Pinpoint the cell where the given text exists, returning its (x, y) midpoint coordinate. 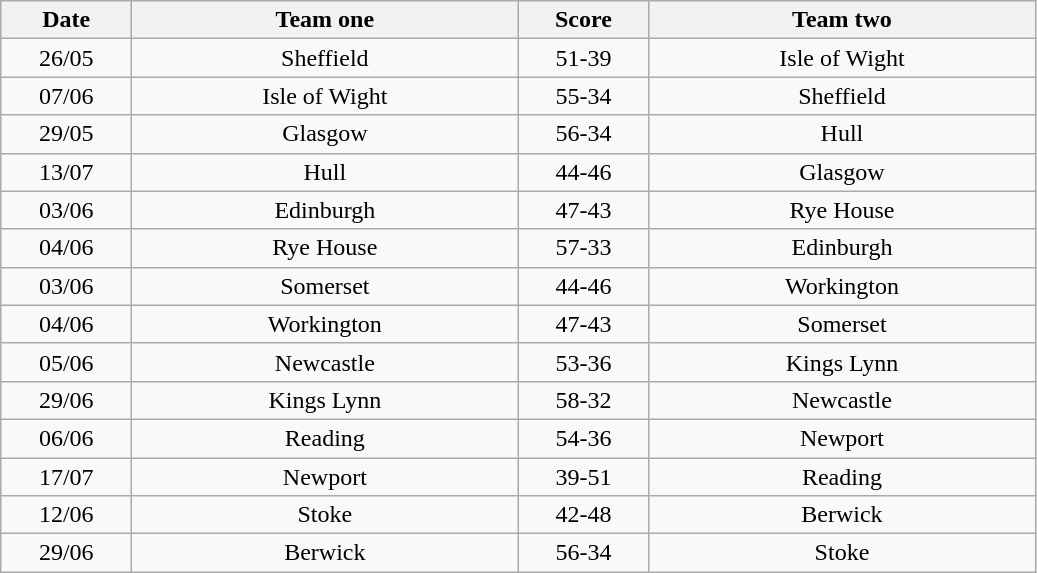
39-51 (584, 477)
42-48 (584, 515)
53-36 (584, 362)
Date (66, 20)
29/05 (66, 134)
51-39 (584, 58)
07/06 (66, 96)
26/05 (66, 58)
Team two (842, 20)
Team one (325, 20)
17/07 (66, 477)
12/06 (66, 515)
13/07 (66, 172)
55-34 (584, 96)
06/06 (66, 438)
58-32 (584, 400)
05/06 (66, 362)
Score (584, 20)
57-33 (584, 248)
54-36 (584, 438)
